Return the [X, Y] coordinate for the center point of the cell that contains the specified text.  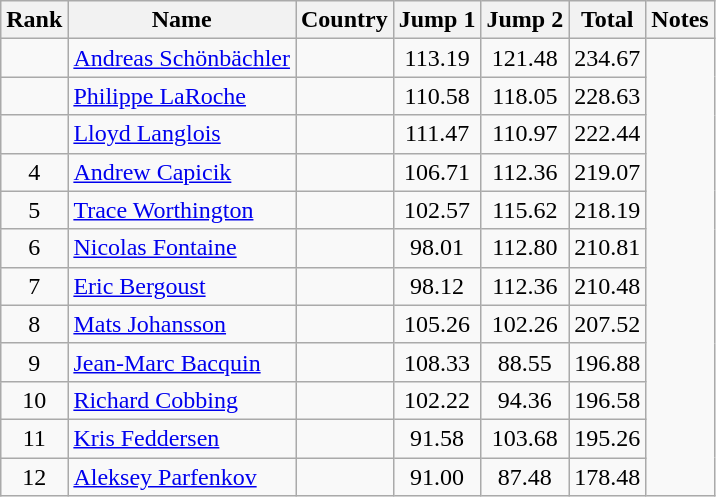
102.57 [437, 210]
Andreas Schönbächler [182, 58]
98.12 [437, 286]
196.58 [608, 400]
111.47 [437, 134]
105.26 [437, 324]
Name [182, 20]
Rank [34, 20]
195.26 [608, 438]
218.19 [608, 210]
102.26 [525, 324]
222.44 [608, 134]
Notes [680, 20]
Jump 2 [525, 20]
115.62 [525, 210]
108.33 [437, 362]
210.48 [608, 286]
Mats Johansson [182, 324]
11 [34, 438]
102.22 [437, 400]
Total [608, 20]
234.67 [608, 58]
4 [34, 172]
98.01 [437, 248]
8 [34, 324]
228.63 [608, 96]
106.71 [437, 172]
210.81 [608, 248]
5 [34, 210]
6 [34, 248]
219.07 [608, 172]
7 [34, 286]
178.48 [608, 477]
Jean-Marc Bacquin [182, 362]
Country [345, 20]
Philippe LaRoche [182, 96]
88.55 [525, 362]
Jump 1 [437, 20]
Andrew Capicik [182, 172]
Lloyd Langlois [182, 134]
12 [34, 477]
112.80 [525, 248]
110.58 [437, 96]
196.88 [608, 362]
103.68 [525, 438]
Richard Cobbing [182, 400]
121.48 [525, 58]
87.48 [525, 477]
10 [34, 400]
Trace Worthington [182, 210]
110.97 [525, 134]
118.05 [525, 96]
91.00 [437, 477]
207.52 [608, 324]
91.58 [437, 438]
Kris Feddersen [182, 438]
Eric Bergoust [182, 286]
Aleksey Parfenkov [182, 477]
113.19 [437, 58]
94.36 [525, 400]
Nicolas Fontaine [182, 248]
9 [34, 362]
